Identify which cell holds the provided text, then report its (X, Y) central coordinate. 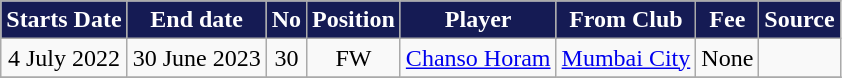
Player (478, 20)
Mumbai City (626, 58)
Fee (728, 20)
Source (800, 20)
30 (286, 58)
Chanso Horam (478, 58)
None (728, 58)
From Club (626, 20)
Position (354, 20)
End date (196, 20)
No (286, 20)
30 June 2023 (196, 58)
4 July 2022 (64, 58)
FW (354, 58)
Starts Date (64, 20)
